Pinpoint the cell where the given text exists, returning its (X, Y) midpoint coordinate. 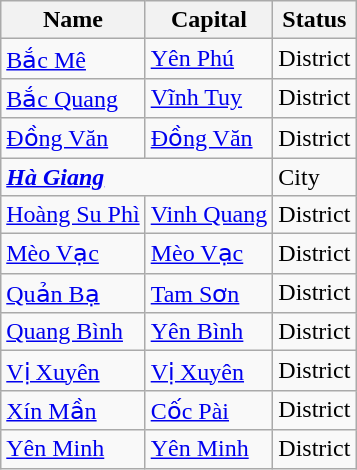
Hà Giang (137, 177)
Yên Phú (209, 59)
Hoàng Su Phì (73, 215)
Bắc Quang (73, 98)
Name (73, 20)
Quang Bình (73, 332)
Vinh Quang (209, 215)
City (314, 177)
Status (314, 20)
Tam Sơn (209, 293)
Yên Bình (209, 332)
Cốc Pài (209, 410)
Capital (209, 20)
Vĩnh Tuy (209, 98)
Bắc Mê (73, 59)
Xín Mần (73, 410)
Quản Bạ (73, 293)
